Return the [X, Y] coordinate for the center point of the cell that contains the specified text.  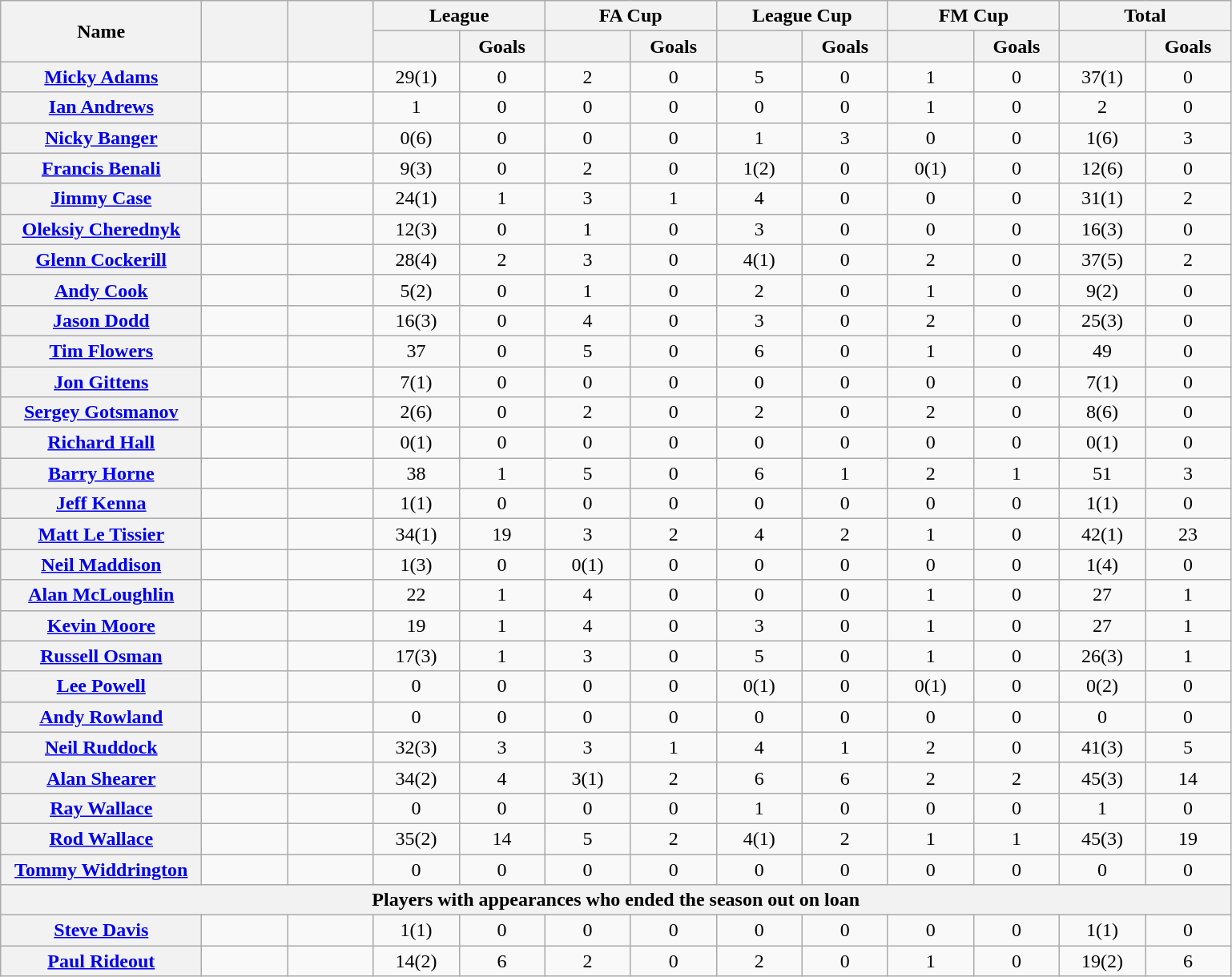
14(2) [417, 961]
Players with appearances who ended the season out on loan [616, 900]
25(3) [1102, 320]
Tim Flowers [101, 351]
3(1) [588, 778]
Tommy Widdrington [101, 869]
Neil Maddison [101, 565]
FA Cup [630, 16]
17(3) [417, 656]
1(3) [417, 565]
Jimmy Case [101, 199]
49 [1102, 351]
League Cup [802, 16]
31(1) [1102, 199]
Jeff Kenna [101, 504]
Francis Benali [101, 168]
34(2) [417, 778]
Total [1145, 16]
9(3) [417, 168]
37 [417, 351]
Name [101, 31]
Alan Shearer [101, 778]
League [459, 16]
38 [417, 473]
Sergey Gotsmanov [101, 412]
Lee Powell [101, 686]
51 [1102, 473]
0(6) [417, 138]
FM Cup [973, 16]
Glenn Cockerill [101, 259]
Rod Wallace [101, 838]
Steve Davis [101, 931]
26(3) [1102, 656]
1(6) [1102, 138]
19(2) [1102, 961]
34(1) [417, 534]
Barry Horne [101, 473]
Oleksiy Cherednyk [101, 229]
37(5) [1102, 259]
Alan McLoughlin [101, 595]
Jon Gittens [101, 382]
Kevin Moore [101, 625]
12(3) [417, 229]
Andy Rowland [101, 717]
1(4) [1102, 565]
1(2) [759, 168]
35(2) [417, 838]
29(1) [417, 77]
Andy Cook [101, 290]
32(3) [417, 747]
2(6) [417, 412]
Matt Le Tissier [101, 534]
Ray Wallace [101, 808]
9(2) [1102, 290]
8(6) [1102, 412]
Jason Dodd [101, 320]
Nicky Banger [101, 138]
Russell Osman [101, 656]
0(2) [1102, 686]
42(1) [1102, 534]
24(1) [417, 199]
23 [1189, 534]
22 [417, 595]
Richard Hall [101, 443]
Neil Ruddock [101, 747]
37(1) [1102, 77]
Micky Adams [101, 77]
28(4) [417, 259]
12(6) [1102, 168]
Paul Rideout [101, 961]
Ian Andrews [101, 107]
41(3) [1102, 747]
5(2) [417, 290]
